Extract the [X, Y] coordinate from the center of the cell holding the provided text.  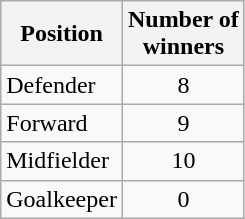
10 [183, 161]
Number ofwinners [183, 34]
Goalkeeper [62, 199]
8 [183, 85]
Defender [62, 85]
0 [183, 199]
9 [183, 123]
Position [62, 34]
Forward [62, 123]
Midfielder [62, 161]
